Identify which cell holds the provided text, then report its [x, y] central coordinate. 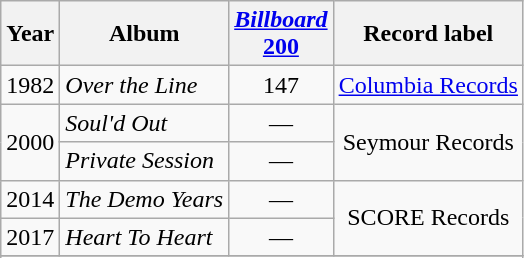
Over the Line [144, 85]
Seymour Records [428, 142]
SCORE Records [428, 218]
147 [281, 85]
Columbia Records [428, 85]
Billboard200 [281, 34]
1982 [30, 85]
Heart To Heart [144, 237]
Soul'd Out [144, 123]
Year [30, 34]
The Demo Years [144, 199]
Private Session [144, 161]
Album [144, 34]
Record label [428, 34]
2017 [30, 237]
2000 [30, 142]
2014 [30, 199]
